Search for the cell housing the specified text and yield its (X, Y) center coordinate. 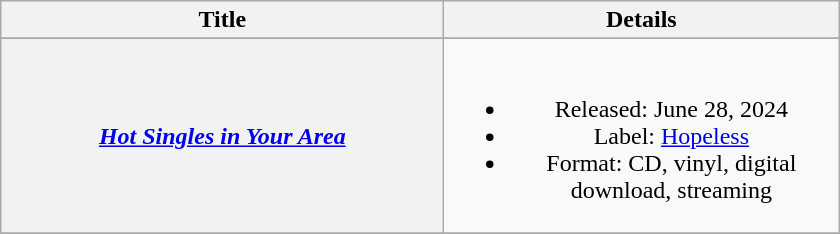
Hot Singles in Your Area (222, 136)
Released: June 28, 2024Label: HopelessFormat: CD, vinyl, digital download, streaming (642, 136)
Details (642, 20)
Title (222, 20)
